Extract the (x, y) coordinate from the center of the cell holding the provided text.  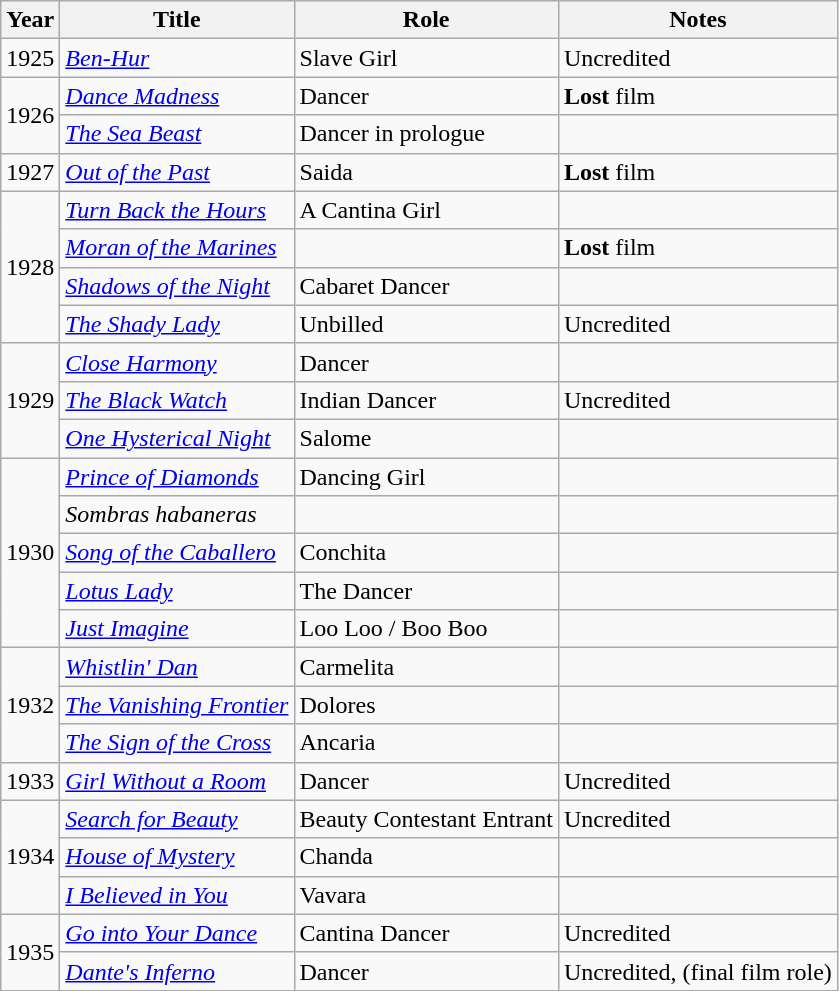
Dance Madness (177, 96)
Dolores (426, 705)
Out of the Past (177, 172)
Cabaret Dancer (426, 286)
Salome (426, 438)
Ben-Hur (177, 58)
A Cantina Girl (426, 210)
Notes (698, 20)
The Sea Beast (177, 134)
Prince of Diamonds (177, 477)
1930 (30, 553)
The Black Watch (177, 400)
One Hysterical Night (177, 438)
1932 (30, 705)
The Sign of the Cross (177, 743)
Ancaria (426, 743)
Close Harmony (177, 362)
Girl Without a Room (177, 781)
Indian Dancer (426, 400)
Saida (426, 172)
1927 (30, 172)
Dancing Girl (426, 477)
1925 (30, 58)
Year (30, 20)
The Dancer (426, 591)
Go into Your Dance (177, 933)
The Vanishing Frontier (177, 705)
Loo Loo / Boo Boo (426, 629)
Lotus Lady (177, 591)
The Shady Lady (177, 324)
Turn Back the Hours (177, 210)
Sombras habaneras (177, 515)
Whistlin' Dan (177, 667)
Conchita (426, 553)
Uncredited, (final film role) (698, 971)
1929 (30, 400)
Dante's Inferno (177, 971)
1934 (30, 857)
Role (426, 20)
Slave Girl (426, 58)
Beauty Contestant Entrant (426, 819)
I Believed in You (177, 895)
Dancer in prologue (426, 134)
1926 (30, 115)
Just Imagine (177, 629)
Unbilled (426, 324)
Chanda (426, 857)
Moran of the Marines (177, 248)
1933 (30, 781)
Cantina Dancer (426, 933)
Vavara (426, 895)
Shadows of the Night (177, 286)
Song of the Caballero (177, 553)
Search for Beauty (177, 819)
1928 (30, 267)
Carmelita (426, 667)
1935 (30, 952)
House of Mystery (177, 857)
Title (177, 20)
